Return the (X, Y) coordinate for the center point of the cell that contains the specified text.  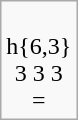
h{6,3}3 3 3 = (39, 60)
